Return [X, Y] of the center of cell containing provided text 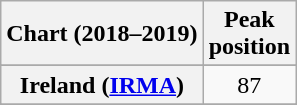
Peakposition [249, 34]
Chart (2018–2019) [102, 34]
87 [249, 85]
Ireland (IRMA) [102, 85]
